Return [X, Y] of the center of cell containing provided text 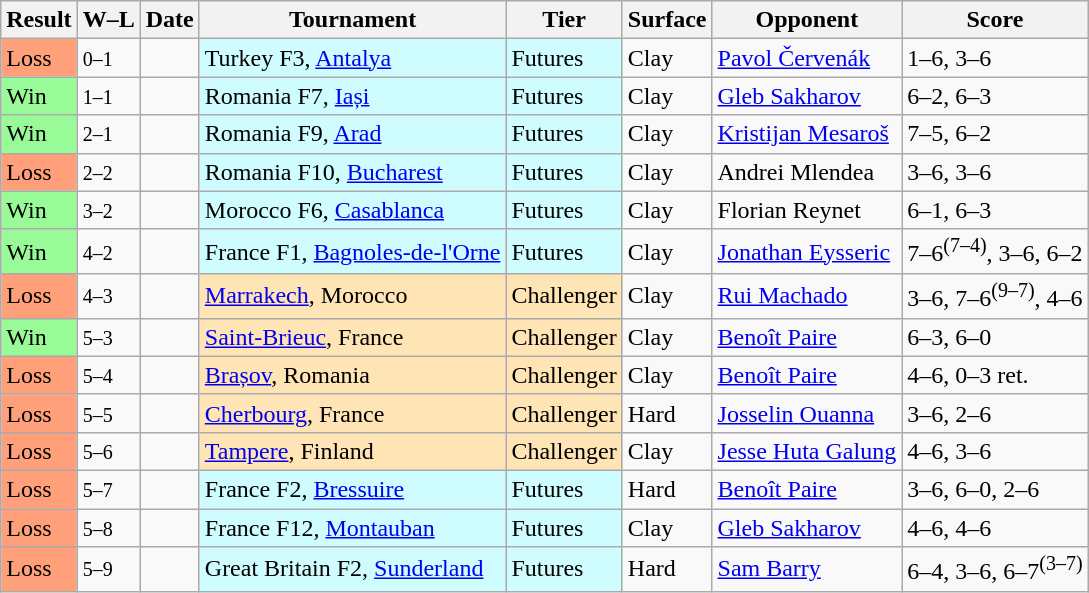
Opponent [807, 20]
France F12, Montauban [352, 528]
Romania F7, Iași [352, 96]
7–5, 6–2 [995, 134]
3–6, 3–6 [995, 172]
5–5 [108, 413]
Jesse Huta Galung [807, 451]
3–6, 6–0, 2–6 [995, 489]
5–7 [108, 489]
Andrei Mlendea [807, 172]
6–2, 6–3 [995, 96]
Surface [667, 20]
Saint-Brieuc, France [352, 337]
6–4, 3–6, 6–7(3–7) [995, 570]
6–1, 6–3 [995, 210]
3–2 [108, 210]
1–6, 3–6 [995, 58]
Josselin Ouanna [807, 413]
4–6, 4–6 [995, 528]
Cherbourg, France [352, 413]
Romania F9, Arad [352, 134]
4–6, 3–6 [995, 451]
Marrakech, Morocco [352, 296]
3–6, 2–6 [995, 413]
Tier [564, 20]
4–6, 0–3 ret. [995, 375]
2–2 [108, 172]
5–4 [108, 375]
2–1 [108, 134]
Great Britain F2, Sunderland [352, 570]
Kristijan Mesaroš [807, 134]
4–3 [108, 296]
Turkey F3, Antalya [352, 58]
Tampere, Finland [352, 451]
Score [995, 20]
Romania F10, Bucharest [352, 172]
5–9 [108, 570]
1–1 [108, 96]
3–6, 7–6(9–7), 4–6 [995, 296]
6–3, 6–0 [995, 337]
France F2, Bressuire [352, 489]
4–2 [108, 252]
7–6(7–4), 3–6, 6–2 [995, 252]
Tournament [352, 20]
Rui Machado [807, 296]
Result [39, 20]
Jonathan Eysseric [807, 252]
Florian Reynet [807, 210]
Brașov, Romania [352, 375]
W–L [108, 20]
Pavol Červenák [807, 58]
Date [170, 20]
France F1, Bagnoles-de-l'Orne [352, 252]
5–3 [108, 337]
Morocco F6, Casablanca [352, 210]
0–1 [108, 58]
Sam Barry [807, 570]
5–8 [108, 528]
5–6 [108, 451]
